Detect which cell encompasses the target text, then output its (X, Y) center coordinate. 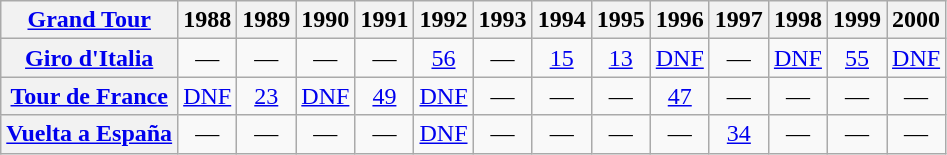
1992 (444, 20)
1991 (384, 20)
55 (856, 58)
1996 (680, 20)
1995 (620, 20)
2000 (916, 20)
Grand Tour (90, 20)
15 (562, 58)
1993 (502, 20)
56 (444, 58)
Vuelta a España (90, 134)
1989 (266, 20)
1988 (208, 20)
1999 (856, 20)
47 (680, 96)
Giro d'Italia (90, 58)
1994 (562, 20)
13 (620, 58)
49 (384, 96)
Tour de France (90, 96)
1998 (798, 20)
23 (266, 96)
1997 (738, 20)
34 (738, 134)
1990 (326, 20)
